From the cell containing the given text, extract its center point as [X, Y] coordinate. 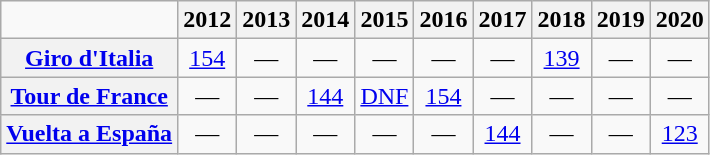
139 [562, 58]
DNF [384, 96]
2016 [444, 20]
2013 [266, 20]
123 [680, 134]
2012 [208, 20]
2018 [562, 20]
Giro d'Italia [90, 58]
Tour de France [90, 96]
2015 [384, 20]
2020 [680, 20]
2017 [502, 20]
2014 [326, 20]
Vuelta a España [90, 134]
2019 [620, 20]
